Identify which cell holds the provided text, then report its (X, Y) central coordinate. 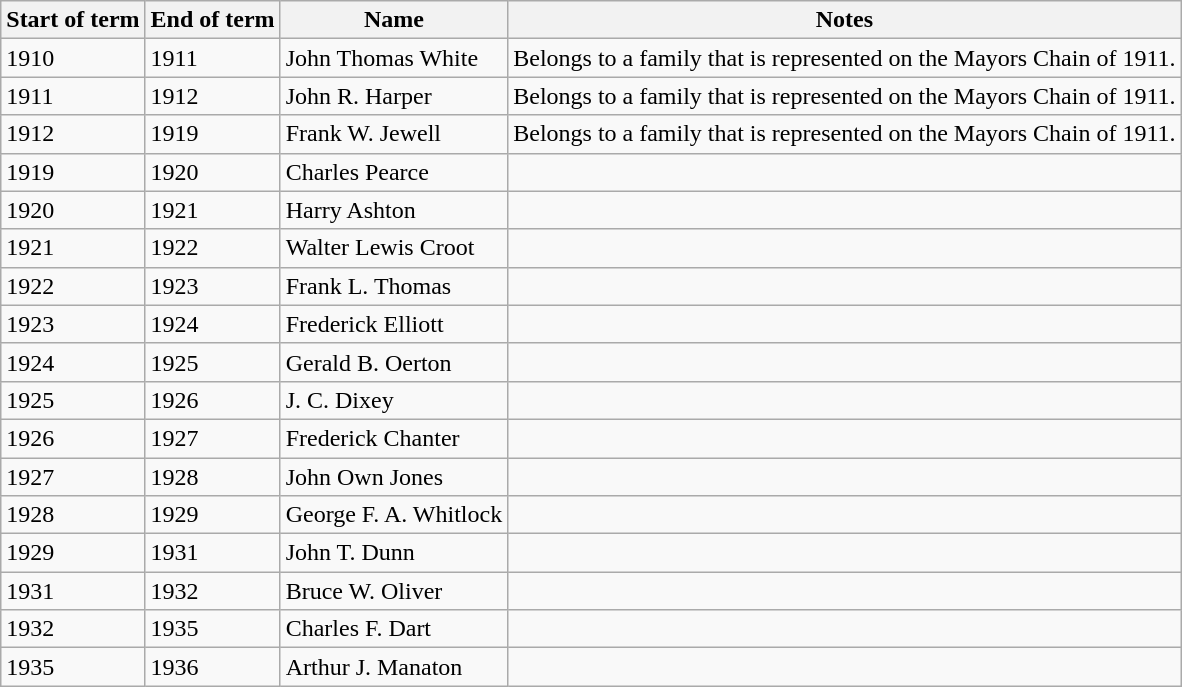
Name (394, 20)
Charles Pearce (394, 172)
John R. Harper (394, 96)
John Own Jones (394, 477)
Charles F. Dart (394, 629)
George F. A. Whitlock (394, 515)
End of term (212, 20)
Gerald B. Oerton (394, 362)
J. C. Dixey (394, 400)
Frank L. Thomas (394, 286)
Harry Ashton (394, 210)
1910 (73, 58)
1936 (212, 667)
Bruce W. Oliver (394, 591)
Frank W. Jewell (394, 134)
Start of term (73, 20)
Frederick Elliott (394, 324)
Frederick Chanter (394, 438)
John Thomas White (394, 58)
John T. Dunn (394, 553)
Walter Lewis Croot (394, 248)
Notes (844, 20)
Arthur J. Manaton (394, 667)
